Pinpoint the cell where the given text exists, returning its (x, y) midpoint coordinate. 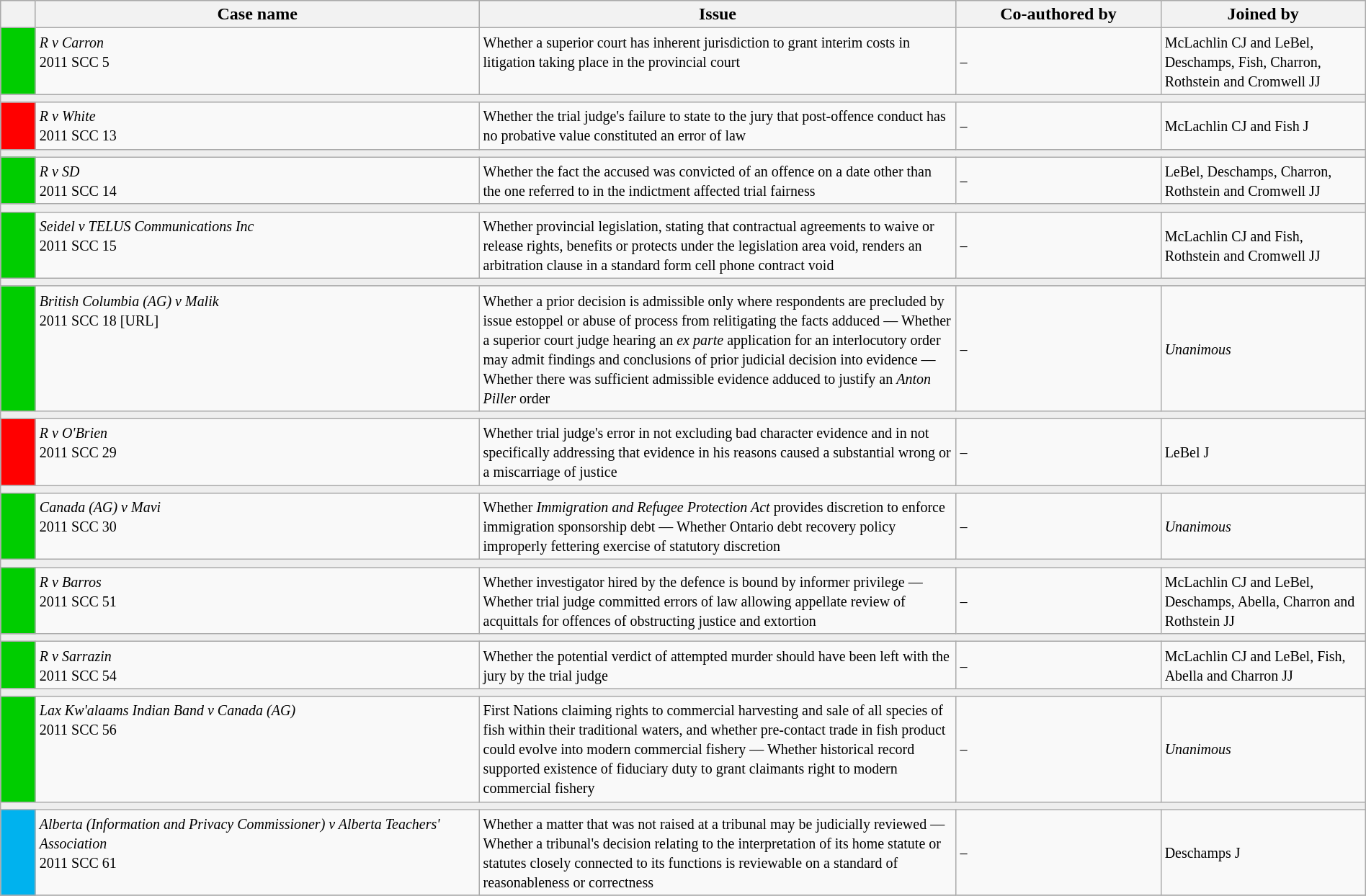
McLachlin CJ and LeBel, Deschamps, Fish, Charron, Rothstein and Cromwell JJ (1263, 61)
Canada (AG) v Mavi 2011 SCC 30 (257, 527)
R v Carron 2011 SCC 5 (257, 61)
Whether the trial judge's failure to state to the jury that post-offence conduct has no probative value constituted an error of law (718, 125)
R v Barros 2011 SCC 51 (257, 601)
LeBel, Deschamps, Charron, Rothstein and Cromwell JJ (1263, 180)
Whether the potential verdict of attempted murder should have been left with the jury by the trial judge (718, 666)
Deschamps J (1263, 853)
McLachlin CJ and LeBel, Fish, Abella and Charron JJ (1263, 666)
Lax Kw'alaams Indian Band v Canada (AG) 2011 SCC 56 (257, 749)
Whether the fact the accused was convicted of an offence on a date other than the one referred to in the indictment affected trial fairness (718, 180)
Case name (257, 14)
R v SD 2011 SCC 14 (257, 180)
R v Sarrazin 2011 SCC 54 (257, 666)
McLachlin CJ and LeBel, Deschamps, Abella, Charron and Rothstein JJ (1263, 601)
Issue (718, 14)
LeBel J (1263, 452)
Seidel v TELUS Communications Inc 2011 SCC 15 (257, 245)
McLachlin CJ and Fish, Rothstein and Cromwell JJ (1263, 245)
R v O'Brien 2011 SCC 29 (257, 452)
British Columbia (AG) v Malik 2011 SCC 18 [URL] (257, 349)
R v White 2011 SCC 13 (257, 125)
Whether a superior court has inherent jurisdiction to grant interim costs in litigation taking place in the provincial court (718, 61)
Alberta (Information and Privacy Commissioner) v Alberta Teachers' Association 2011 SCC 61 (257, 853)
Co-authored by (1058, 14)
Joined by (1263, 14)
McLachlin CJ and Fish J (1263, 125)
